Return [X, Y] of the center of cell containing provided text 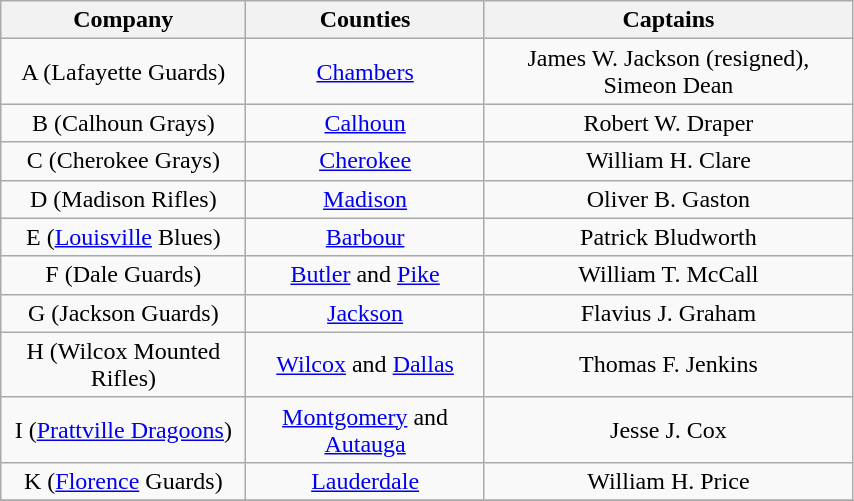
Calhoun [365, 123]
Thomas F. Jenkins [668, 364]
Flavius J. Graham [668, 313]
Barbour [365, 237]
Chambers [365, 72]
Madison [365, 199]
William H. Price [668, 481]
Lauderdale [365, 481]
Patrick Bludworth [668, 237]
Jackson [365, 313]
Robert W. Draper [668, 123]
Company [124, 20]
F (Dale Guards) [124, 275]
Wilcox and Dallas [365, 364]
A (Lafayette Guards) [124, 72]
William H. Clare [668, 161]
G (Jackson Guards) [124, 313]
James W. Jackson (resigned), Simeon Dean [668, 72]
C (Cherokee Grays) [124, 161]
B (Calhoun Grays) [124, 123]
Counties [365, 20]
I (Prattville Dragoons) [124, 430]
K (Florence Guards) [124, 481]
Butler and Pike [365, 275]
D (Madison Rifles) [124, 199]
Montgomery and Autauga [365, 430]
H (Wilcox Mounted Rifles) [124, 364]
Jesse J. Cox [668, 430]
William T. McCall [668, 275]
Oliver B. Gaston [668, 199]
Captains [668, 20]
E (Louisville Blues) [124, 237]
Cherokee [365, 161]
